Detect which cell encompasses the target text, then output its (x, y) center coordinate. 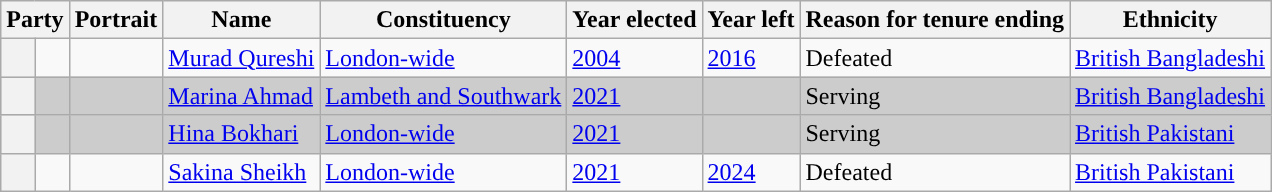
Year left (751, 20)
Marina Ahmad (242, 96)
Year elected (634, 20)
Murad Qureshi (242, 58)
Sakina Sheikh (242, 172)
Hina Bokhari (242, 134)
Name (242, 20)
2004 (634, 58)
2016 (751, 58)
Reason for tenure ending (935, 20)
Party (35, 20)
Constituency (444, 20)
Portrait (116, 20)
Lambeth and Southwark (444, 96)
2024 (751, 172)
Ethnicity (1170, 20)
